Return the (X, Y) coordinate for the center point of the cell that contains the specified text.  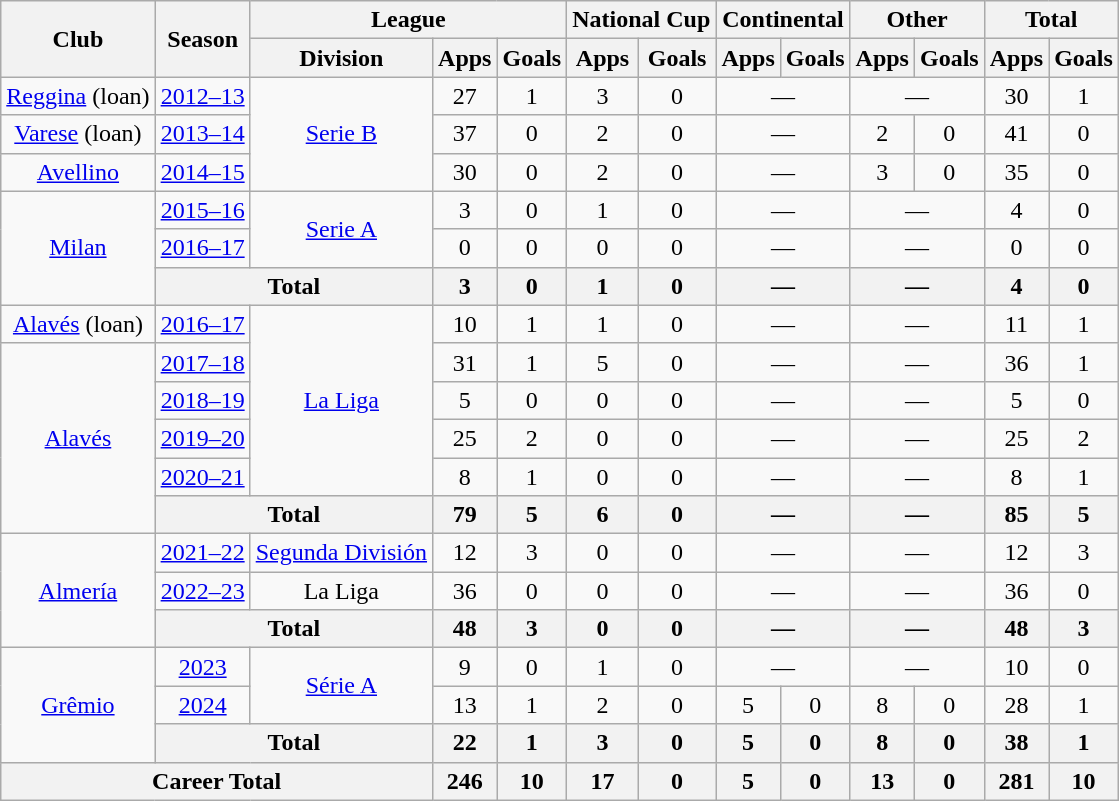
Serie A (341, 229)
28 (1016, 705)
League (408, 20)
27 (465, 96)
246 (465, 781)
Alavés (loan) (78, 324)
Continental (783, 20)
2018–19 (202, 400)
35 (1016, 172)
Varese (loan) (78, 134)
79 (465, 515)
41 (1016, 134)
Almería (78, 591)
Grêmio (78, 705)
2023 (202, 667)
2022–23 (202, 591)
85 (1016, 515)
2020–21 (202, 477)
Série A (341, 686)
Avellino (78, 172)
2024 (202, 705)
2019–20 (202, 438)
31 (465, 362)
Serie B (341, 134)
281 (1016, 781)
22 (465, 743)
2012–13 (202, 96)
Reggina (loan) (78, 96)
Milan (78, 248)
6 (603, 515)
Segunda División (341, 553)
17 (603, 781)
2013–14 (202, 134)
National Cup (642, 20)
38 (1016, 743)
Club (78, 39)
Career Total (217, 781)
Division (341, 58)
11 (1016, 324)
2021–22 (202, 553)
2015–16 (202, 210)
9 (465, 667)
2014–15 (202, 172)
37 (465, 134)
Alavés (78, 438)
Season (202, 39)
Other (917, 20)
2017–18 (202, 362)
